Return (x, y) of the center of cell containing provided text 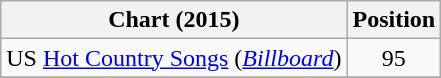
Chart (2015) (174, 20)
US Hot Country Songs (Billboard) (174, 58)
Position (394, 20)
95 (394, 58)
